Search for the cell housing the specified text and yield its (X, Y) center coordinate. 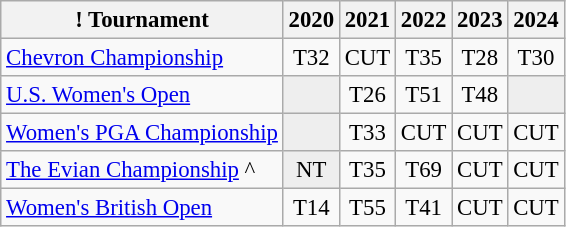
2021 (367, 20)
T14 (311, 208)
U.S. Women's Open (142, 95)
T41 (424, 208)
2024 (536, 20)
Chevron Championship (142, 58)
2020 (311, 20)
T28 (480, 58)
T26 (367, 95)
T32 (311, 58)
Women's PGA Championship (142, 133)
T55 (367, 208)
The Evian Championship ^ (142, 170)
2022 (424, 20)
T51 (424, 95)
2023 (480, 20)
NT (311, 170)
Women's British Open (142, 208)
T69 (424, 170)
T30 (536, 58)
! Tournament (142, 20)
T33 (367, 133)
T48 (480, 95)
